For the text-containing cell, return its midpoint in [x, y] coordinate format. 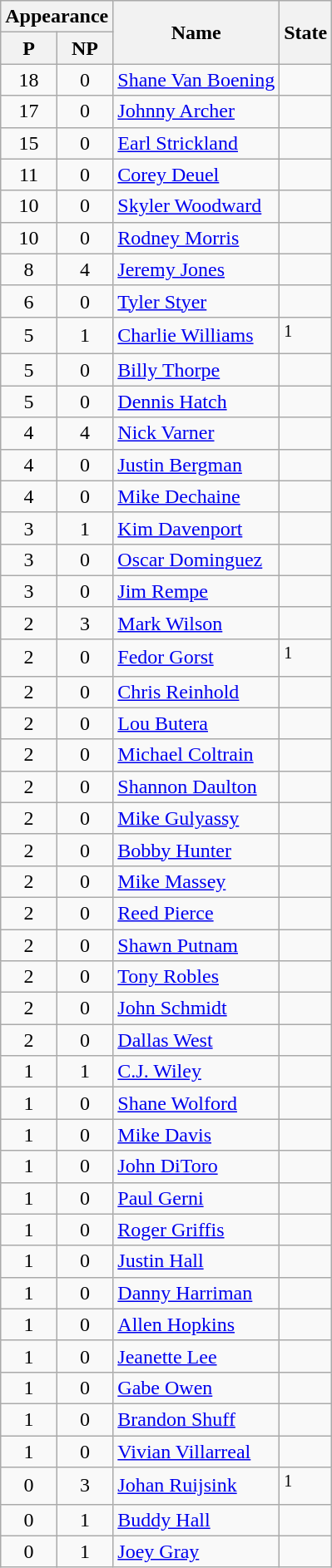
State [306, 32]
P [29, 48]
Fedor Gorst [196, 657]
18 [29, 80]
Jim Rempe [196, 591]
Shane Van Boening [196, 80]
Dennis Hatch [196, 402]
Reed Pierce [196, 913]
Mike Davis [196, 1135]
Joey Gray [196, 1551]
Rodney Morris [196, 238]
John DiToro [196, 1166]
Bobby Hunter [196, 850]
Charlie Williams [196, 336]
Earl Strickland [196, 143]
11 [29, 175]
C.J. Wiley [196, 1072]
Justin Hall [196, 1261]
Kim Davenport [196, 528]
John Schmidt [196, 1008]
Gabe Owen [196, 1388]
Dallas West [196, 1040]
Michael Coltrain [196, 755]
Mike Massey [196, 881]
Mike Dechaine [196, 496]
Skyler Woodward [196, 206]
Tyler Styer [196, 301]
17 [29, 111]
Paul Gerni [196, 1198]
Allen Hopkins [196, 1324]
Chris Reinhold [196, 692]
Jeanette Lee [196, 1356]
8 [29, 269]
6 [29, 301]
Shawn Putnam [196, 945]
Lou Butera [196, 723]
Name [196, 32]
Corey Deuel [196, 175]
Mike Gulyassy [196, 818]
Buddy Hall [196, 1520]
Johnny Archer [196, 111]
15 [29, 143]
Johan Ruijsink [196, 1487]
Vivian Villarreal [196, 1452]
Jeremy Jones [196, 269]
Shannon Daulton [196, 786]
Mark Wilson [196, 623]
Brandon Shuff [196, 1419]
Billy Thorpe [196, 370]
Oscar Dominguez [196, 560]
Justin Bergman [196, 465]
Nick Varner [196, 433]
Appearance [57, 17]
Shane Wolford [196, 1103]
Tony Robles [196, 977]
NP [85, 48]
Roger Griffis [196, 1230]
Danny Harriman [196, 1293]
